Determine the [X, Y] coordinate at the center of the cell enclosing the given text.  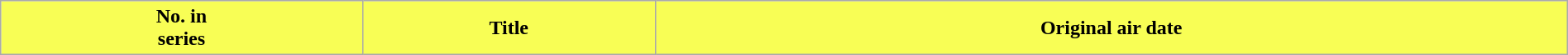
No. inseries [182, 28]
Title [509, 28]
Original air date [1111, 28]
